Return (X, Y) of the center of cell containing provided text 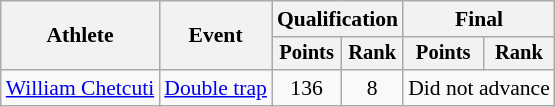
Double trap (216, 88)
Qualification (338, 19)
136 (306, 88)
Final (479, 19)
Did not advance (479, 88)
Event (216, 36)
William Chetcuti (80, 88)
8 (372, 88)
Athlete (80, 36)
